Output the (x, y) coordinate of the center of the cell containing the given text.  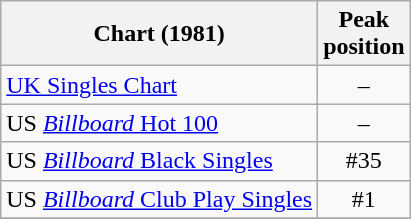
US Billboard Club Play Singles (160, 199)
US Billboard Hot 100 (160, 123)
Chart (1981) (160, 34)
Peakposition (364, 34)
UK Singles Chart (160, 85)
#35 (364, 161)
US Billboard Black Singles (160, 161)
#1 (364, 199)
